Capture the cell that displays the provided text and extract its [X, Y] central coordinate. 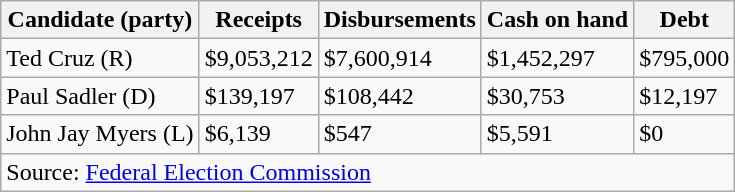
$30,753 [557, 96]
$12,197 [684, 96]
$5,591 [557, 134]
Paul Sadler (D) [100, 96]
$7,600,914 [400, 58]
$547 [400, 134]
$0 [684, 134]
$139,197 [258, 96]
Cash on hand [557, 20]
Disbursements [400, 20]
Debt [684, 20]
$795,000 [684, 58]
Receipts [258, 20]
$6,139 [258, 134]
John Jay Myers (L) [100, 134]
Source: Federal Election Commission [368, 172]
$1,452,297 [557, 58]
Candidate (party) [100, 20]
Ted Cruz (R) [100, 58]
$108,442 [400, 96]
$9,053,212 [258, 58]
